Scan for the cell matching the given text and deliver its (X, Y) coordinate at center. 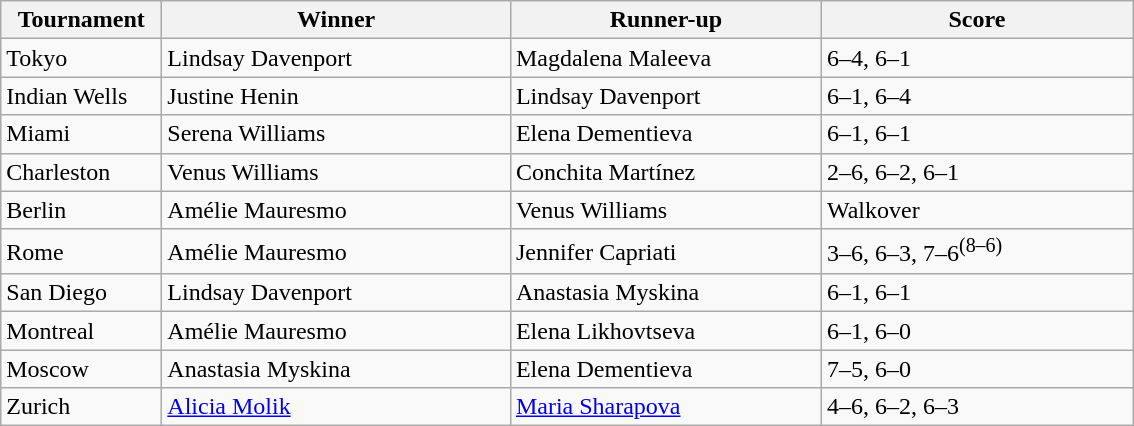
Miami (82, 134)
Conchita Martínez (666, 172)
6–4, 6–1 (976, 58)
San Diego (82, 293)
Montreal (82, 331)
Moscow (82, 369)
Indian Wells (82, 96)
Maria Sharapova (666, 407)
Magdalena Maleeva (666, 58)
Tokyo (82, 58)
Zurich (82, 407)
Justine Henin (336, 96)
Jennifer Capriati (666, 252)
Walkover (976, 210)
Charleston (82, 172)
3–6, 6–3, 7–6(8–6) (976, 252)
Berlin (82, 210)
Winner (336, 20)
4–6, 6–2, 6–3 (976, 407)
Tournament (82, 20)
7–5, 6–0 (976, 369)
Rome (82, 252)
Alicia Molik (336, 407)
Elena Likhovtseva (666, 331)
Runner-up (666, 20)
2–6, 6–2, 6–1 (976, 172)
6–1, 6–0 (976, 331)
Serena Williams (336, 134)
6–1, 6–4 (976, 96)
Score (976, 20)
